Pinpoint the cell where the given text exists, returning its [X, Y] midpoint coordinate. 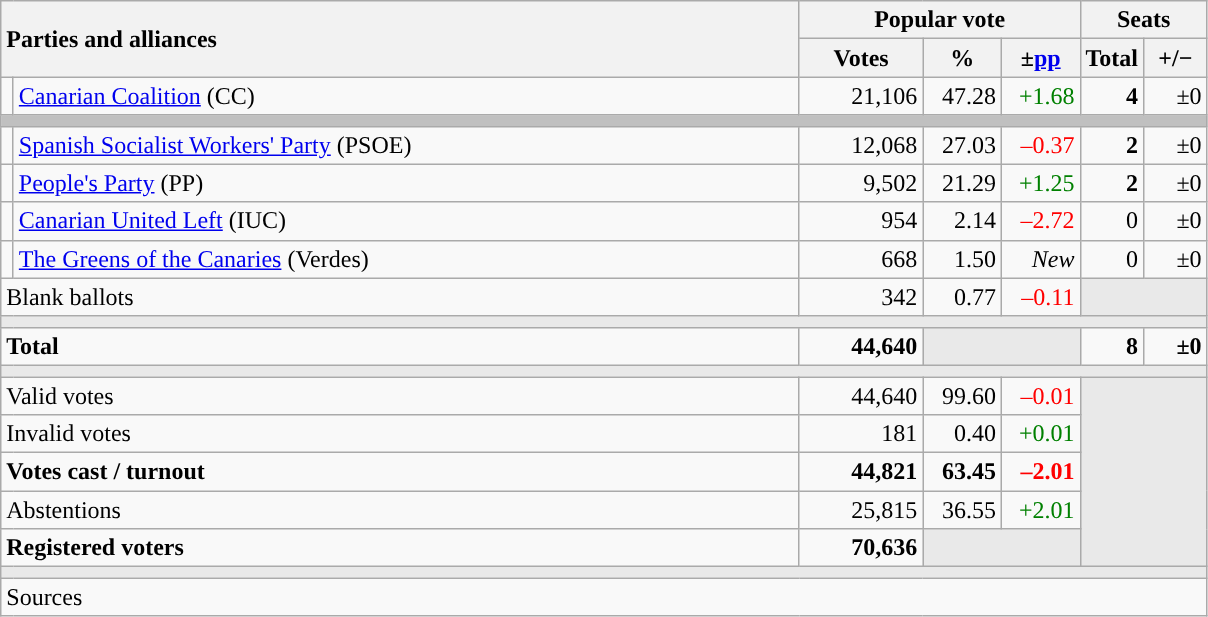
+1.68 [1040, 96]
21,106 [861, 96]
99.60 [962, 395]
New [1040, 259]
–0.37 [1040, 145]
Valid votes [400, 395]
2.14 [962, 221]
Parties and alliances [400, 39]
Canarian United Left (IUC) [406, 221]
954 [861, 221]
Registered voters [400, 548]
Sources [604, 597]
–0.01 [1040, 395]
0.40 [962, 434]
21.29 [962, 183]
Seats [1144, 20]
+2.01 [1040, 510]
% [962, 58]
Votes cast / turnout [400, 472]
–2.01 [1040, 472]
People's Party (PP) [406, 183]
668 [861, 259]
47.28 [962, 96]
4 [1112, 96]
+/− [1176, 58]
Spanish Socialist Workers' Party (PSOE) [406, 145]
+0.01 [1040, 434]
27.03 [962, 145]
Abstentions [400, 510]
Blank ballots [400, 297]
12,068 [861, 145]
342 [861, 297]
The Greens of the Canaries (Verdes) [406, 259]
Popular vote [940, 20]
25,815 [861, 510]
36.55 [962, 510]
+1.25 [1040, 183]
8 [1112, 346]
±pp [1040, 58]
70,636 [861, 548]
63.45 [962, 472]
9,502 [861, 183]
Canarian Coalition (CC) [406, 96]
Invalid votes [400, 434]
–2.72 [1040, 221]
44,821 [861, 472]
Votes [861, 58]
0.77 [962, 297]
–0.11 [1040, 297]
181 [861, 434]
1.50 [962, 259]
